Scan for the cell matching the given text and deliver its (x, y) coordinate at center. 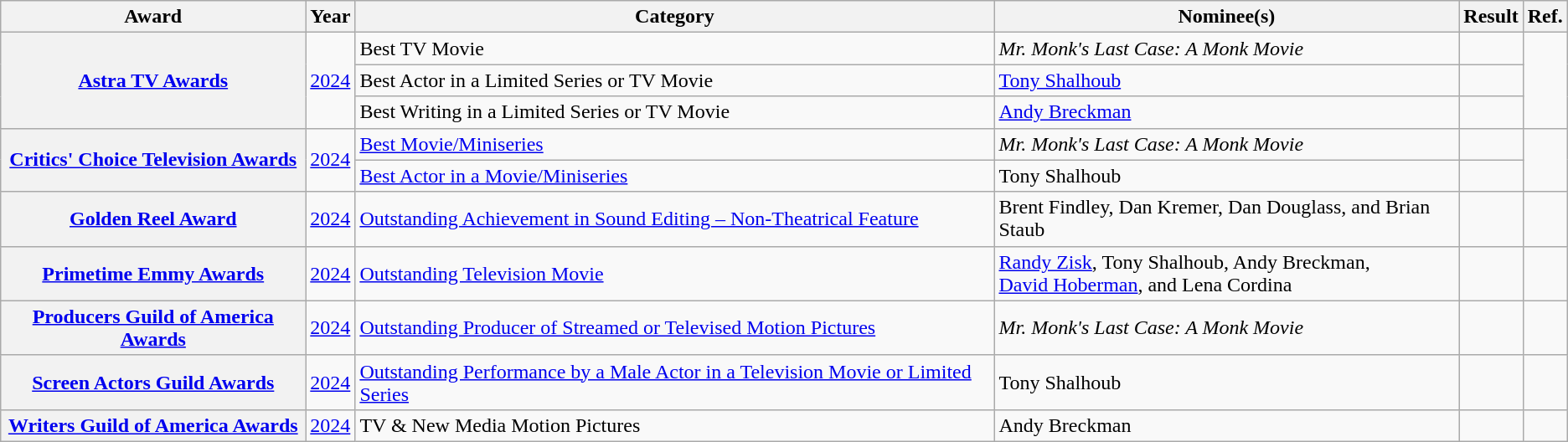
Outstanding Achievement in Sound Editing – Non-Theatrical Feature (675, 219)
Nominee(s) (1226, 17)
Best Actor in a Movie/Miniseries (675, 176)
Best Actor in a Limited Series or TV Movie (675, 80)
Golden Reel Award (153, 219)
Best Writing in a Limited Series or TV Movie (675, 112)
Writers Guild of America Awards (153, 425)
Award (153, 17)
Result (1491, 17)
Critics' Choice Television Awards (153, 160)
Ref. (1545, 17)
TV & New Media Motion Pictures (675, 425)
Category (675, 17)
Screen Actors Guild Awards (153, 382)
Randy Zisk, Tony Shalhoub, Andy Breckman, David Hoberman, and Lena Cordina (1226, 273)
Best TV Movie (675, 49)
Outstanding Producer of Streamed or Televised Motion Pictures (675, 328)
Outstanding Performance by a Male Actor in a Television Movie or Limited Series (675, 382)
Primetime Emmy Awards (153, 273)
Year (330, 17)
Best Movie/Miniseries (675, 144)
Brent Findley, Dan Kremer, Dan Douglass, and Brian Staub (1226, 219)
Astra TV Awards (153, 80)
Producers Guild of America Awards (153, 328)
Outstanding Television Movie (675, 273)
